Locate the cell with the specified text and output its (x, y) center coordinate. 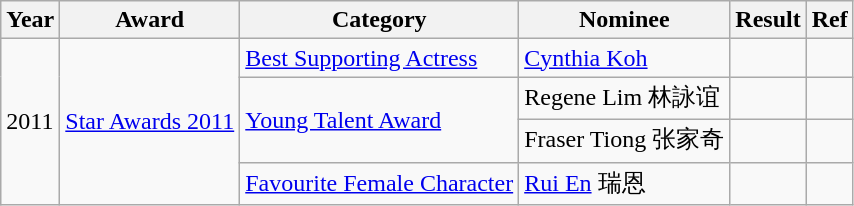
Rui En 瑞恩 (624, 184)
Favourite Female Character (380, 184)
Result (768, 20)
Regene Lim 林詠谊 (624, 98)
Category (380, 20)
Nominee (624, 20)
Best Supporting Actress (380, 58)
Year (30, 20)
Ref (830, 20)
Star Awards 2011 (150, 122)
2011 (30, 122)
Young Talent Award (380, 120)
Award (150, 20)
Fraser Tiong 张家奇 (624, 140)
Cynthia Koh (624, 58)
